Extract the [X, Y] coordinate from the center of the cell holding the provided text.  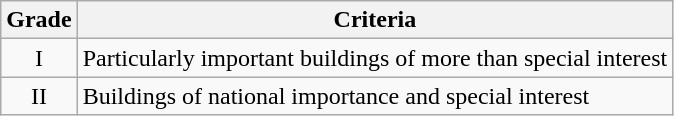
II [39, 96]
Criteria [375, 20]
Particularly important buildings of more than special interest [375, 58]
Buildings of national importance and special interest [375, 96]
Grade [39, 20]
I [39, 58]
